Return [X, Y] of the center of cell containing provided text 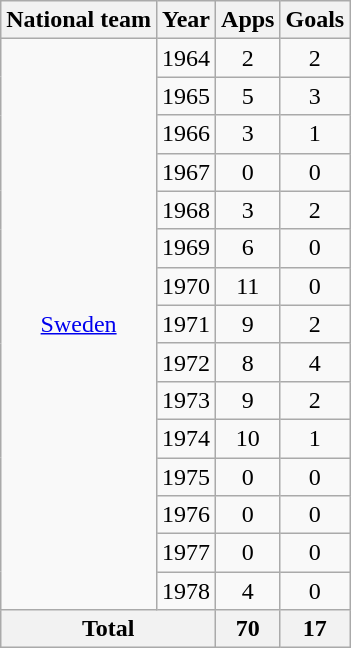
5 [248, 96]
Total [108, 629]
1973 [186, 400]
National team [79, 20]
1977 [186, 553]
Year [186, 20]
6 [248, 248]
Apps [248, 20]
1967 [186, 172]
Sweden [79, 324]
1971 [186, 324]
1975 [186, 477]
1966 [186, 134]
1968 [186, 210]
1970 [186, 286]
1969 [186, 248]
17 [315, 629]
11 [248, 286]
1972 [186, 362]
1964 [186, 58]
Goals [315, 20]
1976 [186, 515]
1965 [186, 96]
8 [248, 362]
1978 [186, 591]
10 [248, 438]
1974 [186, 438]
70 [248, 629]
